Extract the (X, Y) coordinate from the center of the cell holding the provided text.  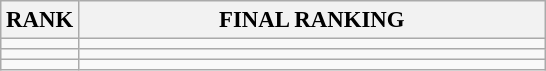
FINAL RANKING (312, 20)
RANK (40, 20)
